Determine the (x, y) coordinate at the center of the cell enclosing the given text.  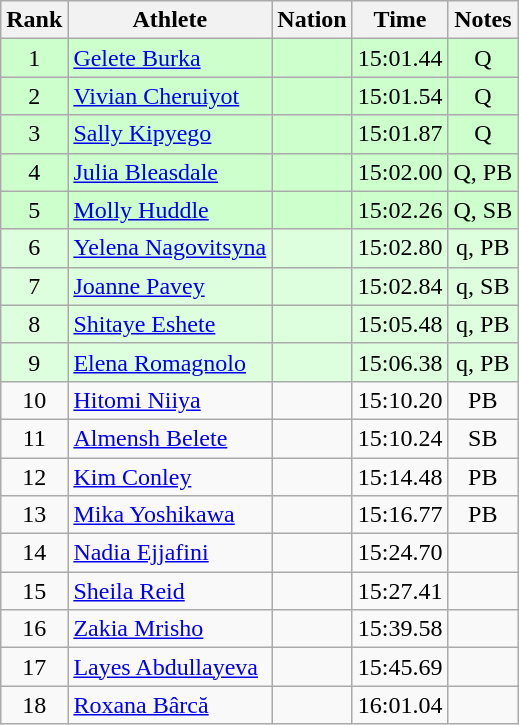
1 (34, 58)
6 (34, 248)
15:02.84 (400, 286)
Nation (312, 20)
14 (34, 553)
Vivian Cheruiyot (170, 96)
5 (34, 210)
15:27.41 (400, 591)
Nadia Ejjafini (170, 553)
15:01.44 (400, 58)
15:39.58 (400, 629)
q, SB (483, 286)
SB (483, 438)
15:02.00 (400, 172)
Layes Abdullayeva (170, 667)
4 (34, 172)
Hitomi Niiya (170, 400)
Zakia Mrisho (170, 629)
15:05.48 (400, 324)
17 (34, 667)
2 (34, 96)
Julia Bleasdale (170, 172)
Athlete (170, 20)
Almensh Belete (170, 438)
Yelena Nagovitsyna (170, 248)
3 (34, 134)
16 (34, 629)
11 (34, 438)
15:45.69 (400, 667)
9 (34, 362)
Shitaye Eshete (170, 324)
Roxana Bârcă (170, 705)
15:24.70 (400, 553)
15:14.48 (400, 477)
Q, PB (483, 172)
8 (34, 324)
Mika Yoshikawa (170, 515)
Kim Conley (170, 477)
15:16.77 (400, 515)
15:01.54 (400, 96)
15 (34, 591)
Q, SB (483, 210)
Joanne Pavey (170, 286)
Gelete Burka (170, 58)
15:10.20 (400, 400)
Sheila Reid (170, 591)
Rank (34, 20)
15:01.87 (400, 134)
18 (34, 705)
15:02.26 (400, 210)
16:01.04 (400, 705)
13 (34, 515)
Time (400, 20)
12 (34, 477)
Molly Huddle (170, 210)
Sally Kipyego (170, 134)
15:06.38 (400, 362)
7 (34, 286)
15:02.80 (400, 248)
Notes (483, 20)
Elena Romagnolo (170, 362)
15:10.24 (400, 438)
10 (34, 400)
